Pinpoint the cell where the given text exists, returning its (X, Y) midpoint coordinate. 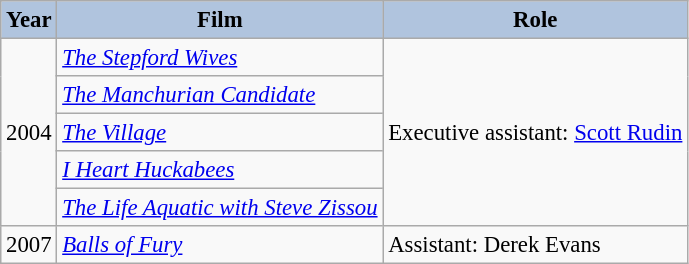
The Village (220, 133)
Balls of Fury (220, 245)
I Heart Huckabees (220, 170)
2007 (29, 245)
Year (29, 20)
2004 (29, 133)
The Life Aquatic with Steve Zissou (220, 208)
The Manchurian Candidate (220, 95)
Executive assistant: Scott Rudin (536, 133)
Role (536, 20)
The Stepford Wives (220, 58)
Assistant: Derek Evans (536, 245)
Film (220, 20)
